Search for the cell housing the specified text and yield its [x, y] center coordinate. 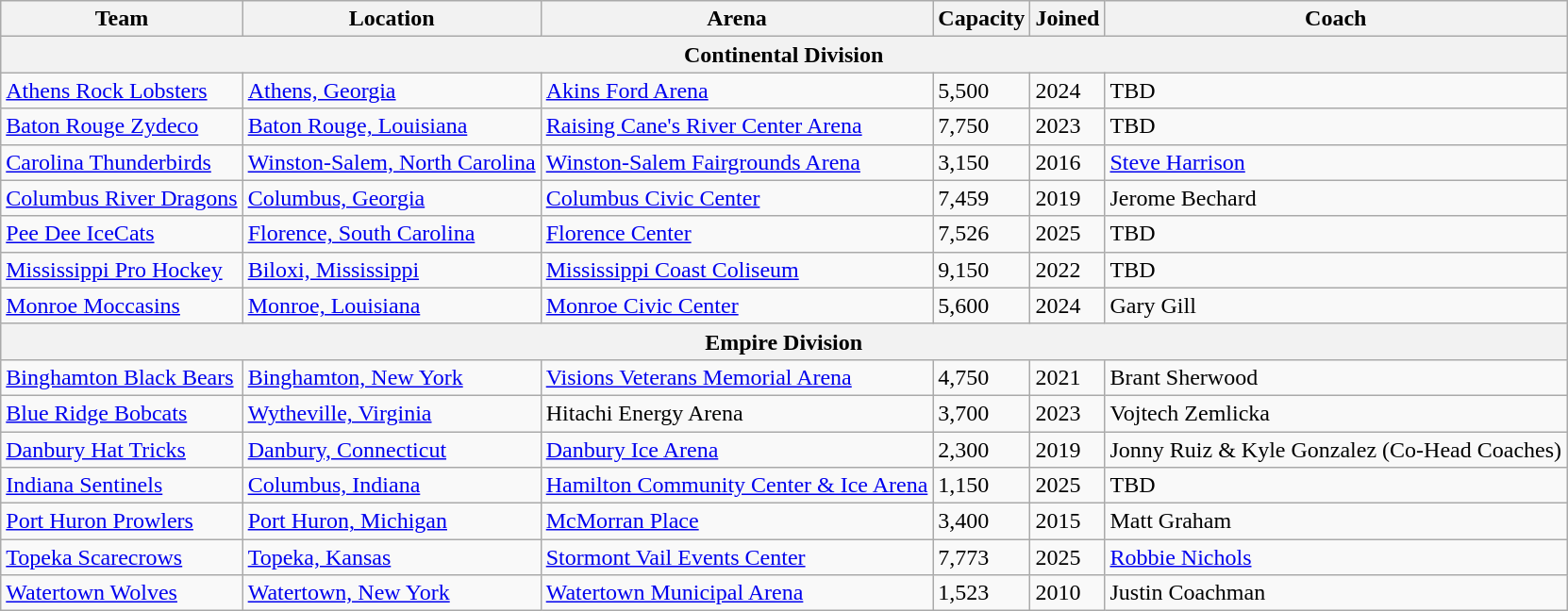
Vojtech Zemlicka [1336, 413]
2010 [1068, 593]
2021 [1068, 377]
3,150 [981, 162]
2022 [1068, 270]
Port Huron Prowlers [122, 521]
Topeka Scarecrows [122, 557]
Brant Sherwood [1336, 377]
Akins Ford Arena [737, 91]
Danbury, Connecticut [392, 450]
Monroe Moccasins [122, 305]
Indiana Sentinels [122, 486]
2,300 [981, 450]
Winston-Salem Fairgrounds Arena [737, 162]
1,150 [981, 486]
Coach [1336, 19]
Mississippi Coast Coliseum [737, 270]
Columbus Civic Center [737, 198]
Biloxi, Mississippi [392, 270]
Watertown Municipal Arena [737, 593]
Jonny Ruiz & Kyle Gonzalez (Co-Head Coaches) [1336, 450]
Winston-Salem, North Carolina [392, 162]
Danbury Ice Arena [737, 450]
Jerome Bechard [1336, 198]
Watertown Wolves [122, 593]
7,459 [981, 198]
3,700 [981, 413]
Topeka, Kansas [392, 557]
9,150 [981, 270]
Columbus, Georgia [392, 198]
Stormont Vail Events Center [737, 557]
Columbus, Indiana [392, 486]
Binghamton, New York [392, 377]
Mississippi Pro Hockey [122, 270]
1,523 [981, 593]
McMorran Place [737, 521]
Baton Rouge Zydeco [122, 126]
Pee Dee IceCats [122, 234]
7,773 [981, 557]
Continental Division [784, 55]
Florence Center [737, 234]
Athens Rock Lobsters [122, 91]
Visions Veterans Memorial Arena [737, 377]
3,400 [981, 521]
Columbus River Dragons [122, 198]
Monroe Civic Center [737, 305]
Justin Coachman [1336, 593]
2016 [1068, 162]
Florence, South Carolina [392, 234]
7,526 [981, 234]
Wytheville, Virginia [392, 413]
Arena [737, 19]
Joined [1068, 19]
Team [122, 19]
Matt Graham [1336, 521]
Robbie Nichols [1336, 557]
Monroe, Louisiana [392, 305]
Location [392, 19]
7,750 [981, 126]
5,500 [981, 91]
Binghamton Black Bears [122, 377]
Port Huron, Michigan [392, 521]
Raising Cane's River Center Arena [737, 126]
5,600 [981, 305]
Steve Harrison [1336, 162]
Carolina Thunderbirds [122, 162]
Empire Division [784, 341]
Hamilton Community Center & Ice Arena [737, 486]
Baton Rouge, Louisiana [392, 126]
4,750 [981, 377]
Danbury Hat Tricks [122, 450]
Blue Ridge Bobcats [122, 413]
Hitachi Energy Arena [737, 413]
Athens, Georgia [392, 91]
Watertown, New York [392, 593]
Capacity [981, 19]
Gary Gill [1336, 305]
2015 [1068, 521]
